Find where the given text appears and provide that cell's center as [x, y] coordinate. 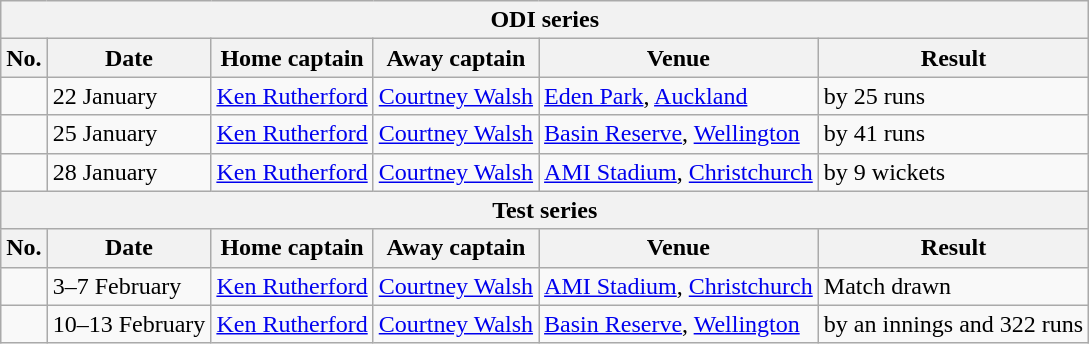
22 January [129, 96]
25 January [129, 134]
by 9 wickets [953, 172]
3–7 February [129, 286]
by 41 runs [953, 134]
Test series [545, 210]
10–13 February [129, 324]
ODI series [545, 20]
Match drawn [953, 286]
28 January [129, 172]
by 25 runs [953, 96]
Eden Park, Auckland [679, 96]
by an innings and 322 runs [953, 324]
